Find where the given text appears and provide that cell's center as (x, y) coordinate. 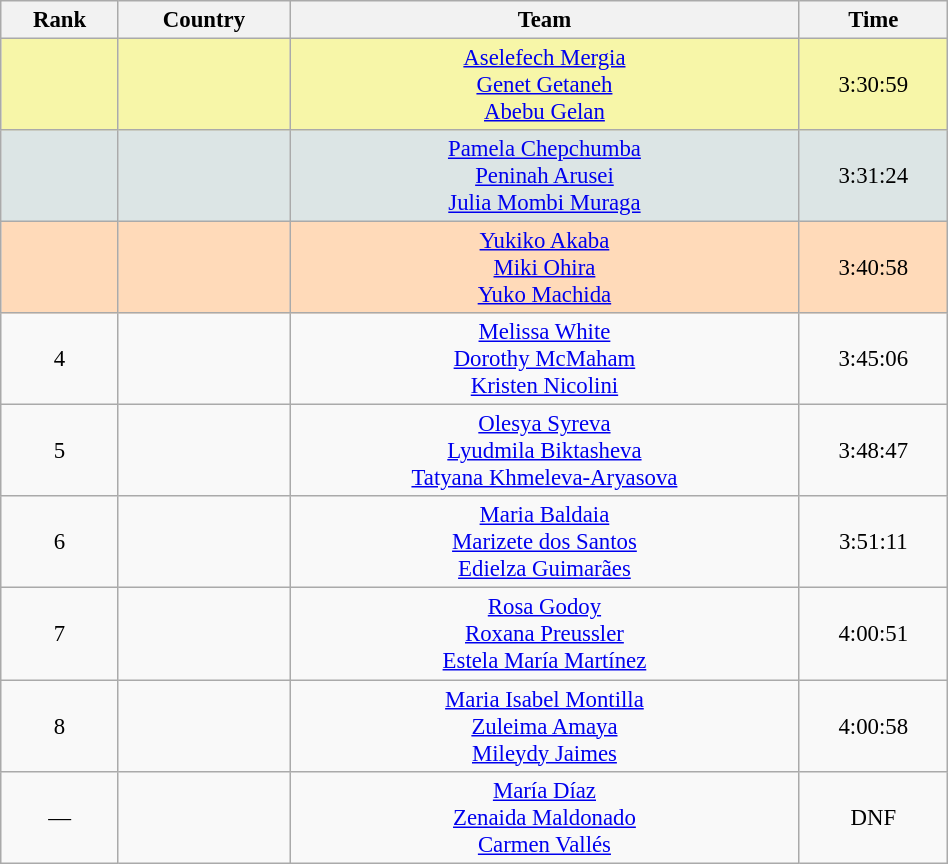
María DíazZenaida MaldonadoCarmen Vallés (545, 817)
7 (60, 634)
4:00:58 (873, 726)
Maria Isabel MontillaZuleima AmayaMileydy Jaimes (545, 726)
Team (545, 20)
3:51:11 (873, 542)
Melissa WhiteDorothy McMahamKristen Nicolini (545, 359)
3:30:59 (873, 85)
6 (60, 542)
5 (60, 451)
Olesya SyrevaLyudmila BiktashevaTatyana Khmeleva-Aryasova (545, 451)
Yukiko AkabaMiki OhiraYuko Machida (545, 268)
4:00:51 (873, 634)
Rosa GodoyRoxana PreusslerEstela María Martínez (545, 634)
4 (60, 359)
— (60, 817)
8 (60, 726)
Country (204, 20)
3:31:24 (873, 176)
Maria BaldaiaMarizete dos SantosEdielza Guimarães (545, 542)
Time (873, 20)
DNF (873, 817)
3:48:47 (873, 451)
Pamela ChepchumbaPeninah AruseiJulia Mombi Muraga (545, 176)
Aselefech MergiaGenet GetanehAbebu Gelan (545, 85)
3:45:06 (873, 359)
3:40:58 (873, 268)
Rank (60, 20)
